Identify which cell holds the provided text, then report its (x, y) central coordinate. 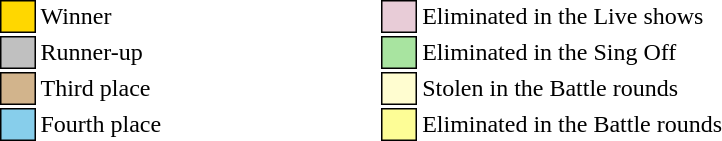
Runner-up (101, 52)
Winner (101, 16)
Third place (101, 88)
Fourth place (101, 124)
